Capture the cell that displays the provided text and extract its (x, y) central coordinate. 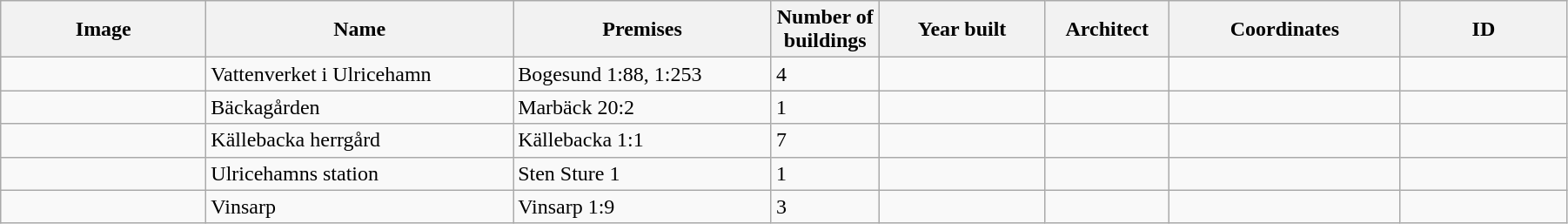
Bogesund 1:88, 1:253 (642, 74)
Marbäck 20:2 (642, 107)
4 (825, 74)
Coordinates (1284, 30)
Vattenverket i Ulricehamn (360, 74)
Premises (642, 30)
3 (825, 207)
7 (825, 140)
Year built (962, 30)
Vinsarp 1:9 (642, 207)
Källebacka 1:1 (642, 140)
Källebacka herrgård (360, 140)
Number ofbuildings (825, 30)
Sten Sture 1 (642, 173)
Image (104, 30)
Name (360, 30)
ID (1483, 30)
Architect (1107, 30)
Vinsarp (360, 207)
Bäckagården (360, 107)
Ulricehamns station (360, 173)
